From the cell containing the given text, extract its center point as (x, y) coordinate. 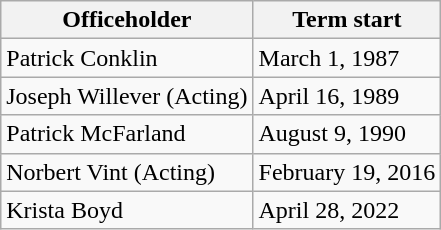
August 9, 1990 (347, 134)
Patrick McFarland (127, 134)
April 16, 1989 (347, 96)
February 19, 2016 (347, 172)
March 1, 1987 (347, 58)
Krista Boyd (127, 210)
April 28, 2022 (347, 210)
Patrick Conklin (127, 58)
Norbert Vint (Acting) (127, 172)
Officeholder (127, 20)
Term start (347, 20)
Joseph Willever (Acting) (127, 96)
